Return the [X, Y] coordinate for the center point of the cell that contains the specified text.  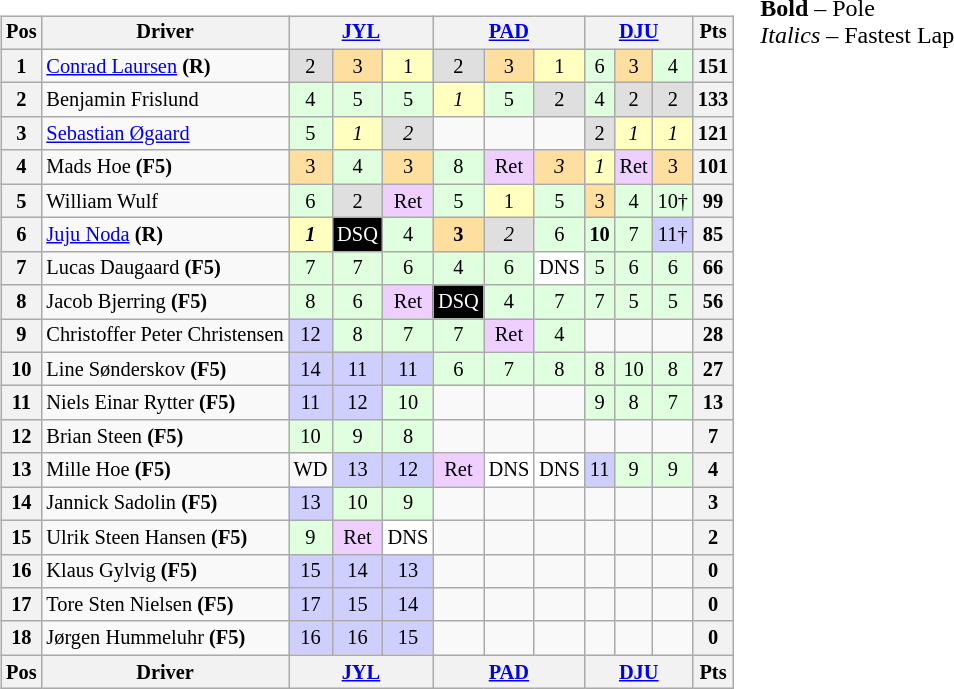
Jacob Bjerring (F5) [164, 302]
151 [713, 66]
Brian Steen (F5) [164, 437]
133 [713, 100]
Sebastian Øgaard [164, 134]
Juju Noda (R) [164, 235]
Tore Sten Nielsen (F5) [164, 605]
Conrad Laursen (R) [164, 66]
101 [713, 167]
Klaus Gylvig (F5) [164, 571]
Ulrik Steen Hansen (F5) [164, 537]
Mads Hoe (F5) [164, 167]
28 [713, 336]
56 [713, 302]
121 [713, 134]
27 [713, 369]
WD [311, 470]
Niels Einar Rytter (F5) [164, 403]
Line Sønderskov (F5) [164, 369]
Jørgen Hummeluhr (F5) [164, 638]
99 [713, 201]
Christoffer Peter Christensen [164, 336]
85 [713, 235]
Mille Hoe (F5) [164, 470]
Lucas Daugaard (F5) [164, 268]
18 [21, 638]
Benjamin Frislund [164, 100]
11† [673, 235]
66 [713, 268]
Jannick Sadolin (F5) [164, 504]
10† [673, 201]
William Wulf [164, 201]
